Capture the cell that displays the provided text and extract its (x, y) central coordinate. 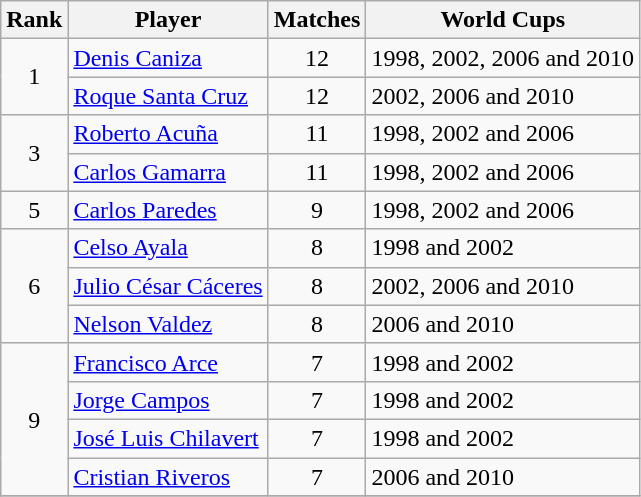
Jorge Campos (168, 400)
Celso Ayala (168, 248)
Rank (34, 20)
1 (34, 77)
Francisco Arce (168, 362)
Carlos Gamarra (168, 172)
Roberto Acuña (168, 134)
World Cups (503, 20)
Cristian Riveros (168, 477)
Roque Santa Cruz (168, 96)
1998, 2002, 2006 and 2010 (503, 58)
Carlos Paredes (168, 210)
Denis Caniza (168, 58)
3 (34, 153)
6 (34, 286)
Nelson Valdez (168, 324)
Julio César Cáceres (168, 286)
José Luis Chilavert (168, 438)
Player (168, 20)
Matches (317, 20)
5 (34, 210)
